Extract the [X, Y] coordinate from the center of the cell holding the provided text.  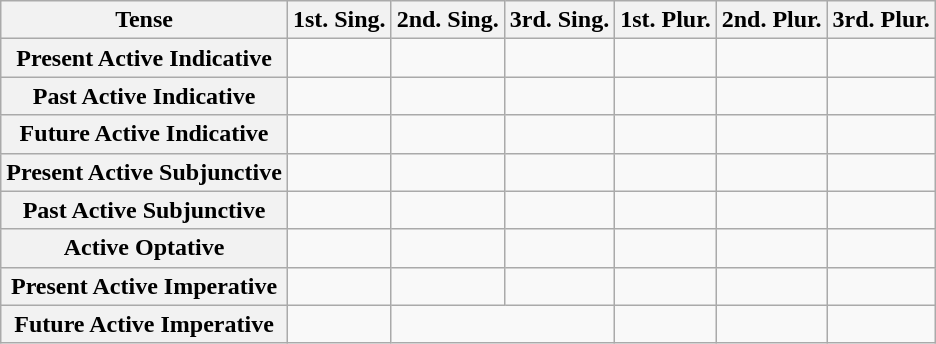
Past Active Indicative [144, 96]
Future Active Indicative [144, 134]
Present Active Indicative [144, 58]
Tense [144, 20]
1st. Sing. [339, 20]
3rd. Sing. [559, 20]
Present Active Imperative [144, 286]
2nd. Plur. [772, 20]
Past Active Subjunctive [144, 210]
Present Active Subjunctive [144, 172]
3rd. Plur. [881, 20]
2nd. Sing. [448, 20]
1st. Plur. [666, 20]
Active Optative [144, 248]
Future Active Imperative [144, 324]
